Search for the cell housing the specified text and yield its (X, Y) center coordinate. 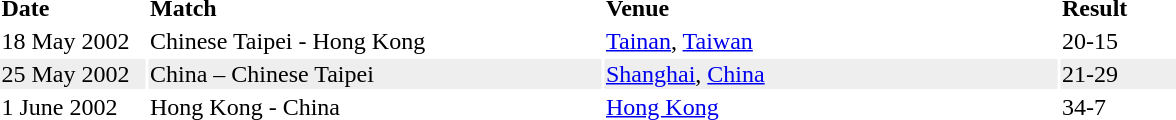
Shanghai, China (830, 74)
21-29 (1118, 74)
20-15 (1118, 41)
China – Chinese Taipei (374, 74)
Tainan, Taiwan (830, 41)
25 May 2002 (73, 74)
18 May 2002 (73, 41)
Chinese Taipei - Hong Kong (374, 41)
